Scan for the cell matching the given text and deliver its [x, y] coordinate at center. 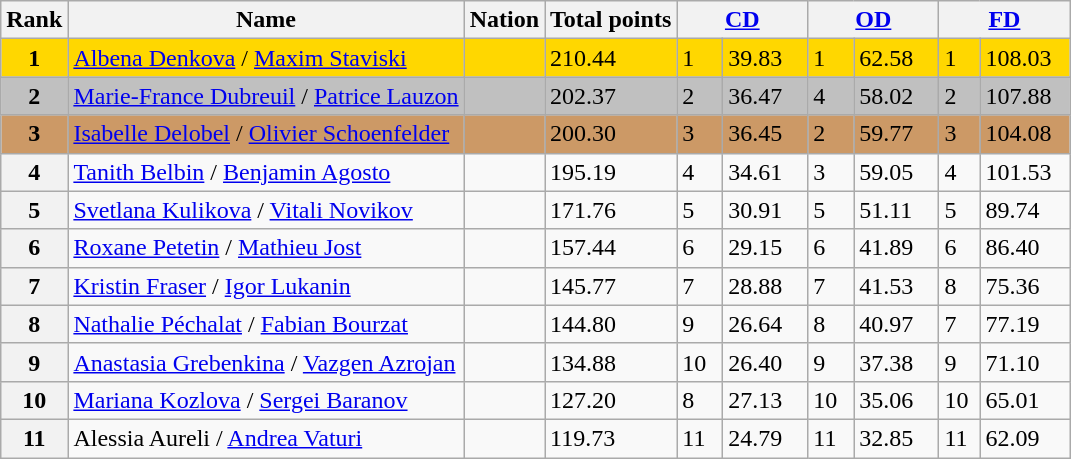
FD [1004, 20]
108.03 [1025, 58]
104.08 [1025, 134]
134.88 [611, 362]
37.38 [896, 362]
119.73 [611, 438]
86.40 [1025, 248]
32.85 [896, 438]
Anastasia Grebenkina / Vazgen Azrojan [266, 362]
Mariana Kozlova / Sergei Baranov [266, 400]
62.09 [1025, 438]
145.77 [611, 286]
127.20 [611, 400]
Albena Denkova / Maxim Staviski [266, 58]
195.19 [611, 172]
59.77 [896, 134]
Total points [611, 20]
101.53 [1025, 172]
200.30 [611, 134]
59.05 [896, 172]
71.10 [1025, 362]
Roxane Petetin / Mathieu Jost [266, 248]
30.91 [766, 210]
171.76 [611, 210]
28.88 [766, 286]
41.89 [896, 248]
51.11 [896, 210]
107.88 [1025, 96]
34.61 [766, 172]
75.36 [1025, 286]
58.02 [896, 96]
Nathalie Péchalat / Fabian Bourzat [266, 324]
26.40 [766, 362]
26.64 [766, 324]
62.58 [896, 58]
36.45 [766, 134]
41.53 [896, 286]
Marie-France Dubreuil / Patrice Lauzon [266, 96]
202.37 [611, 96]
Rank [34, 20]
Svetlana Kulikova / Vitali Novikov [266, 210]
89.74 [1025, 210]
CD [742, 20]
65.01 [1025, 400]
27.13 [766, 400]
29.15 [766, 248]
24.79 [766, 438]
35.06 [896, 400]
Tanith Belbin / Benjamin Agosto [266, 172]
Alessia Aureli / Andrea Vaturi [266, 438]
77.19 [1025, 324]
Nation [504, 20]
39.83 [766, 58]
Isabelle Delobel / Olivier Schoenfelder [266, 134]
OD [874, 20]
40.97 [896, 324]
Name [266, 20]
210.44 [611, 58]
144.80 [611, 324]
157.44 [611, 248]
36.47 [766, 96]
Kristin Fraser / Igor Lukanin [266, 286]
